Identify which cell holds the provided text, then report its [x, y] central coordinate. 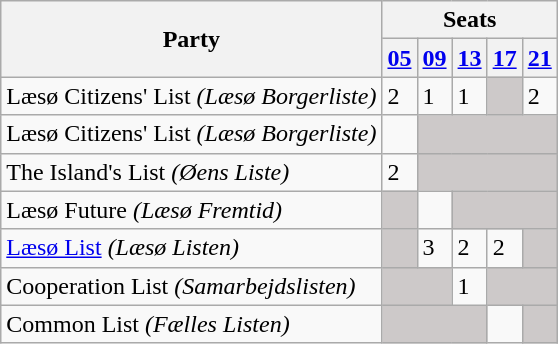
13 [470, 58]
The Island's List (Øens Liste) [192, 172]
Party [192, 39]
Cooperation List (Samarbejdslisten) [192, 286]
Common List (Fælles Listen) [192, 324]
3 [434, 248]
Læsø List (Læsø Listen) [192, 248]
21 [540, 58]
17 [504, 58]
05 [400, 58]
Læsø Future (Læsø Fremtid) [192, 210]
Seats [470, 20]
09 [434, 58]
